Output the (X, Y) coordinate of the center of the cell containing the given text.  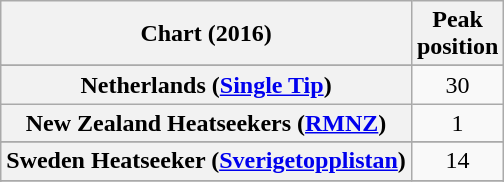
30 (457, 85)
Sweden Heatseeker (Sverigetopplistan) (206, 161)
Peak position (457, 34)
1 (457, 123)
Chart (2016) (206, 34)
Netherlands (Single Tip) (206, 85)
New Zealand Heatseekers (RMNZ) (206, 123)
14 (457, 161)
